Output the (X, Y) coordinate of the center of the cell containing the given text.  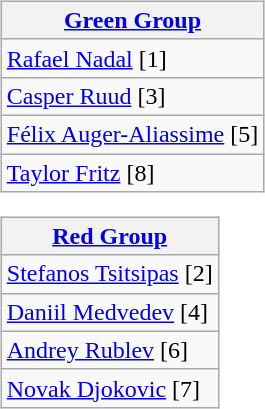
Novak Djokovic [7] (110, 388)
Daniil Medvedev [4] (110, 312)
Taylor Fritz [8] (132, 173)
Rafael Nadal [1] (132, 58)
Félix Auger-Aliassime [5] (132, 134)
Andrey Rublev [6] (110, 350)
Stefanos Tsitsipas [2] (110, 274)
Red Group (110, 236)
Green Group (132, 20)
Casper Ruud [3] (132, 96)
